Find where the given text appears and provide that cell's center as [x, y] coordinate. 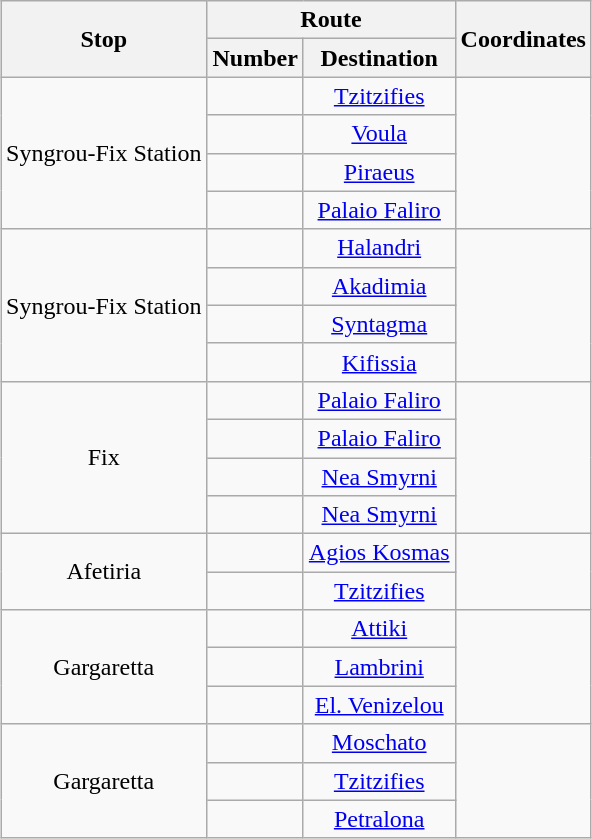
Moschato [379, 743]
Akadimia [379, 286]
Afetiria [104, 572]
Syntagma [379, 324]
Attiki [379, 629]
Voula [379, 134]
Lambrini [379, 667]
Number [255, 58]
Route [331, 20]
Kifissia [379, 362]
Petralona [379, 819]
Halandri [379, 248]
Agios Kosmas [379, 553]
Stop [104, 39]
Coordinates [523, 39]
Destination [379, 58]
Fix [104, 457]
Piraeus [379, 172]
El. Venizelou [379, 705]
